Return the [X, Y] coordinate for the center point of the cell that contains the specified text.  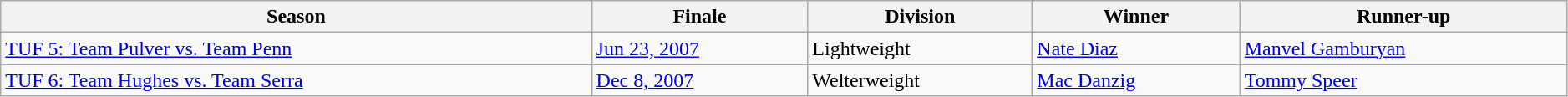
Manvel Gamburyan [1403, 48]
Winner [1136, 17]
Runner-up [1403, 17]
Division [921, 17]
Finale [700, 17]
Tommy Speer [1403, 80]
Season [296, 17]
TUF 5: Team Pulver vs. Team Penn [296, 48]
TUF 6: Team Hughes vs. Team Serra [296, 80]
Welterweight [921, 80]
Nate Diaz [1136, 48]
Mac Danzig [1136, 80]
Dec 8, 2007 [700, 80]
Lightweight [921, 48]
Jun 23, 2007 [700, 48]
